Pinpoint the cell where the given text exists, returning its [X, Y] midpoint coordinate. 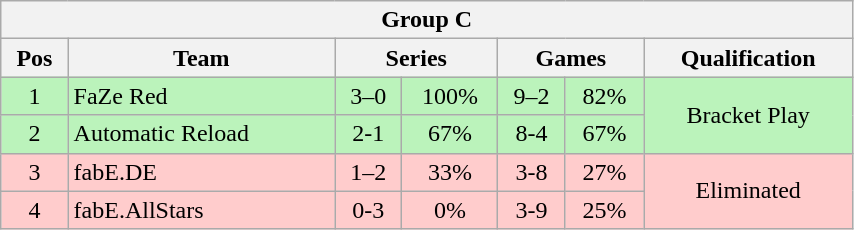
Series [416, 58]
Eliminated [748, 191]
2 [34, 134]
27% [604, 172]
Games [571, 58]
Pos [34, 58]
33% [450, 172]
Bracket Play [748, 115]
0-3 [368, 210]
3-8 [532, 172]
Automatic Reload [202, 134]
fabE.AllStars [202, 210]
2-1 [368, 134]
0% [450, 210]
9–2 [532, 96]
3–0 [368, 96]
FaZe Red [202, 96]
3-9 [532, 210]
4 [34, 210]
Group C [427, 20]
Team [202, 58]
8-4 [532, 134]
100% [450, 96]
3 [34, 172]
82% [604, 96]
Qualification [748, 58]
fabE.DE [202, 172]
25% [604, 210]
1–2 [368, 172]
1 [34, 96]
